For the text-containing cell, return its midpoint in [X, Y] coordinate format. 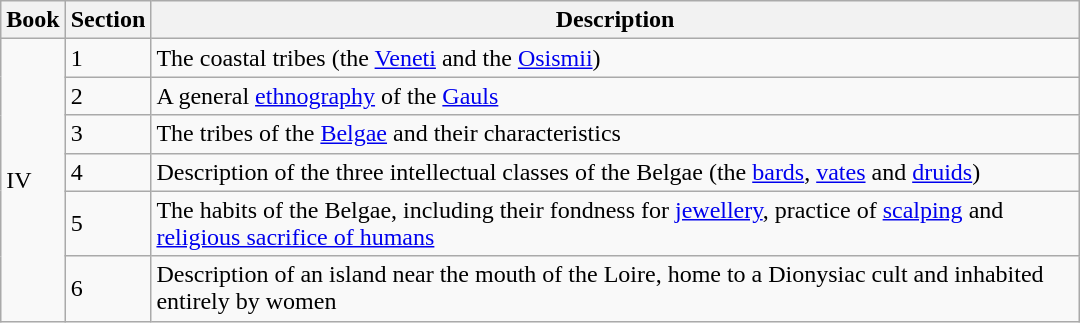
6 [108, 288]
The habits of the Belgae, including their fondness for jewellery, practice of scalping and religious sacrifice of humans [615, 224]
Description [615, 20]
5 [108, 224]
1 [108, 58]
Description of an island near the mouth of the Loire, home to a Dionysiac cult and inhabited entirely by women [615, 288]
2 [108, 96]
4 [108, 172]
IV [33, 180]
A general ethnography of the Gauls [615, 96]
The tribes of the Belgae and their characteristics [615, 134]
Description of the three intellectual classes of the Belgae (the bards, vates and druids) [615, 172]
Section [108, 20]
The coastal tribes (the Veneti and the Osismii) [615, 58]
Book [33, 20]
3 [108, 134]
